For the text-containing cell, return its midpoint in (x, y) coordinate format. 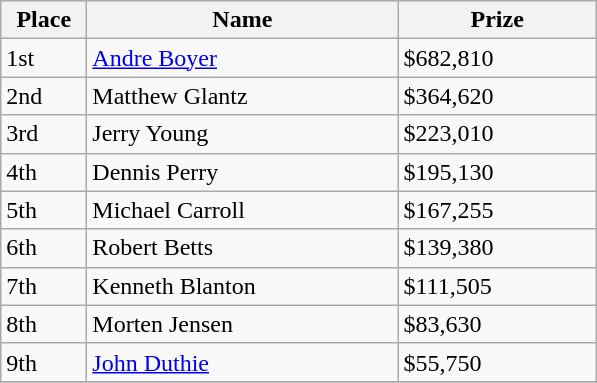
Morten Jensen (242, 324)
$111,505 (498, 286)
$682,810 (498, 58)
$195,130 (498, 172)
2nd (44, 96)
Dennis Perry (242, 172)
5th (44, 210)
6th (44, 248)
Prize (498, 20)
$55,750 (498, 362)
$364,620 (498, 96)
Andre Boyer (242, 58)
Matthew Glantz (242, 96)
Robert Betts (242, 248)
4th (44, 172)
Kenneth Blanton (242, 286)
$223,010 (498, 134)
$83,630 (498, 324)
$139,380 (498, 248)
Place (44, 20)
3rd (44, 134)
Name (242, 20)
$167,255 (498, 210)
John Duthie (242, 362)
8th (44, 324)
Michael Carroll (242, 210)
9th (44, 362)
7th (44, 286)
Jerry Young (242, 134)
1st (44, 58)
